Detect which cell encompasses the target text, then output its (x, y) center coordinate. 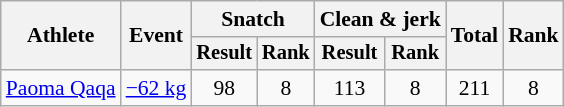
Snatch (252, 19)
Total (474, 36)
211 (474, 88)
113 (350, 88)
Clean & jerk (380, 19)
−62 kg (156, 88)
Paoma Qaqa (61, 88)
Athlete (61, 36)
Event (156, 36)
98 (224, 88)
